Pinpoint the cell where the given text exists, returning its [X, Y] midpoint coordinate. 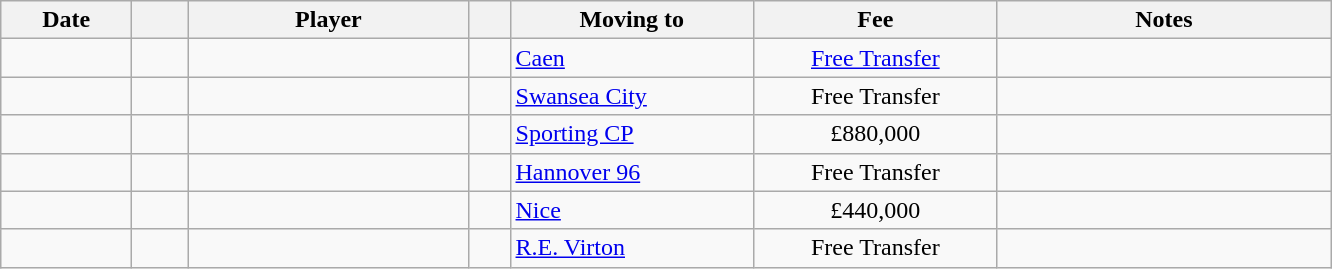
Player [328, 20]
Notes [1164, 20]
Moving to [632, 20]
R.E. Virton [632, 248]
Date [66, 20]
Sporting CP [632, 134]
£880,000 [876, 134]
£440,000 [876, 210]
Caen [632, 58]
Nice [632, 210]
Fee [876, 20]
Swansea City [632, 96]
Hannover 96 [632, 172]
